Provide the [X, Y] coordinate of the cell's center where the given text is located.  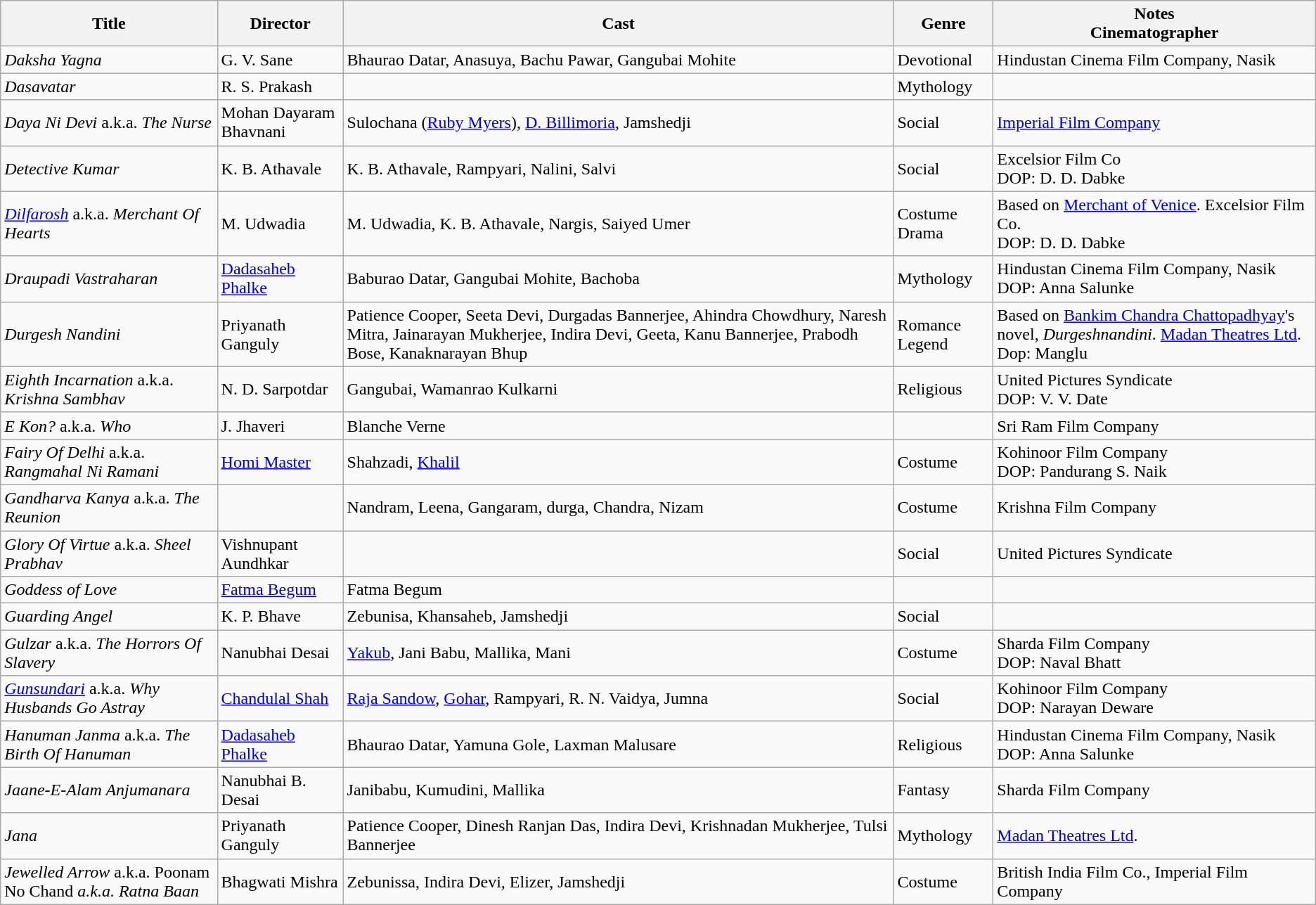
Yakub, Jani Babu, Mallika, Mani [619, 653]
Vishnupant Aundhkar [280, 553]
Detective Kumar [109, 169]
Gangubai, Wamanrao Kulkarni [619, 390]
E Kon? a.k.a. Who [109, 425]
Hindustan Cinema Film Company, Nasik [1154, 60]
Krishna Film Company [1154, 508]
Dasavatar [109, 86]
Bhagwati Mishra [280, 882]
Sharda Film Company [1154, 790]
Daya Ni Devi a.k.a. The Nurse [109, 122]
Director [280, 24]
G. V. Sane [280, 60]
Patience Cooper, Dinesh Ranjan Das, Indira Devi, Krishnadan Mukherjee, Tulsi Bannerjee [619, 835]
Jaane-E-Alam Anjumanara [109, 790]
Kohinoor Film CompanyDOP: Pandurang S. Naik [1154, 461]
Dilfarosh a.k.a. Merchant Of Hearts [109, 224]
Goddess of Love [109, 590]
Gunsundari a.k.a. Why Husbands Go Astray [109, 699]
Devotional [943, 60]
Guarding Angel [109, 617]
Nanubhai Desai [280, 653]
Sulochana (Ruby Myers), D. Billimoria, Jamshedji [619, 122]
K. P. Bhave [280, 617]
Hanuman Janma a.k.a. The Birth Of Hanuman [109, 744]
Genre [943, 24]
Bhaurao Datar, Anasuya, Bachu Pawar, Gangubai Mohite [619, 60]
Shahzadi, Khalil [619, 461]
Jana [109, 835]
Romance Legend [943, 334]
Fairy Of Delhi a.k.a. Rangmahal Ni Ramani [109, 461]
Bhaurao Datar, Yamuna Gole, Laxman Malusare [619, 744]
Eighth Incarnation a.k.a. Krishna Sambhav [109, 390]
Nanubhai B. Desai [280, 790]
Title [109, 24]
NotesCinematographer [1154, 24]
Draupadi Vastraharan [109, 278]
British India Film Co., Imperial Film Company [1154, 882]
Glory Of Virtue a.k.a. Sheel Prabhav [109, 553]
Cast [619, 24]
Chandulal Shah [280, 699]
Based on Bankim Chandra Chattopadhyay's novel, Durgeshnandini. Madan Theatres Ltd.Dop: Manglu [1154, 334]
United Pictures Syndicate [1154, 553]
Raja Sandow, Gohar, Rampyari, R. N. Vaidya, Jumna [619, 699]
United Pictures SyndicateDOP: V. V. Date [1154, 390]
Sharda Film CompanyDOP: Naval Bhatt [1154, 653]
Excelsior Film CoDOP: D. D. Dabke [1154, 169]
K. B. Athavale [280, 169]
Gulzar a.k.a. The Horrors Of Slavery [109, 653]
Homi Master [280, 461]
Janibabu, Kumudini, Mallika [619, 790]
K. B. Athavale, Rampyari, Nalini, Salvi [619, 169]
M. Udwadia, K. B. Athavale, Nargis, Saiyed Umer [619, 224]
Durgesh Nandini [109, 334]
Sri Ram Film Company [1154, 425]
Jewelled Arrow a.k.a. Poonam No Chand a.k.a. Ratna Baan [109, 882]
Imperial Film Company [1154, 122]
Kohinoor Film CompanyDOP: Narayan Deware [1154, 699]
Gandharva Kanya a.k.a. The Reunion [109, 508]
Madan Theatres Ltd. [1154, 835]
Blanche Verne [619, 425]
Nandram, Leena, Gangaram, durga, Chandra, Nizam [619, 508]
Mohan Dayaram Bhavnani [280, 122]
Zebunisa, Khansaheb, Jamshedji [619, 617]
J. Jhaveri [280, 425]
Zebunissa, Indira Devi, Elizer, Jamshedji [619, 882]
Fantasy [943, 790]
M. Udwadia [280, 224]
Daksha Yagna [109, 60]
Based on Merchant of Venice. Excelsior Film Co.DOP: D. D. Dabke [1154, 224]
Baburao Datar, Gangubai Mohite, Bachoba [619, 278]
N. D. Sarpotdar [280, 390]
Costume Drama [943, 224]
R. S. Prakash [280, 86]
